Identify which cell holds the provided text, then report its (x, y) central coordinate. 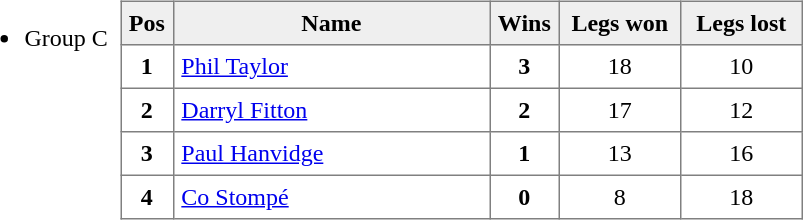
8 (620, 197)
Pos (147, 23)
16 (742, 154)
Legs won (620, 23)
Co Stompé (331, 197)
10 (742, 67)
Legs lost (742, 23)
Darryl Fitton (331, 110)
0 (524, 197)
12 (742, 110)
17 (620, 110)
Wins (524, 23)
Paul Hanvidge (331, 154)
Phil Taylor (331, 67)
Name (331, 23)
4 (147, 197)
13 (620, 154)
